Identify which cell holds the provided text, then report its [X, Y] central coordinate. 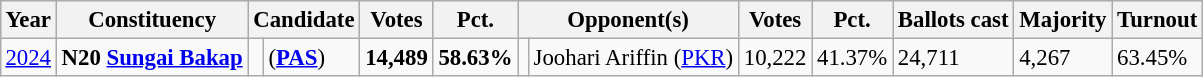
Turnout [1158, 20]
63.45% [1158, 57]
Ballots cast [954, 20]
Joohari Ariffin (PKR) [633, 57]
10,222 [774, 57]
(PAS) [312, 57]
2024 [28, 57]
24,711 [954, 57]
Opponent(s) [628, 20]
4,267 [1063, 57]
Candidate [304, 20]
Year [28, 20]
41.37% [852, 57]
Majority [1063, 20]
Constituency [152, 20]
58.63% [476, 57]
N20 Sungai Bakap [152, 57]
14,489 [396, 57]
